Extract the [X, Y] coordinate from the center of the cell holding the provided text.  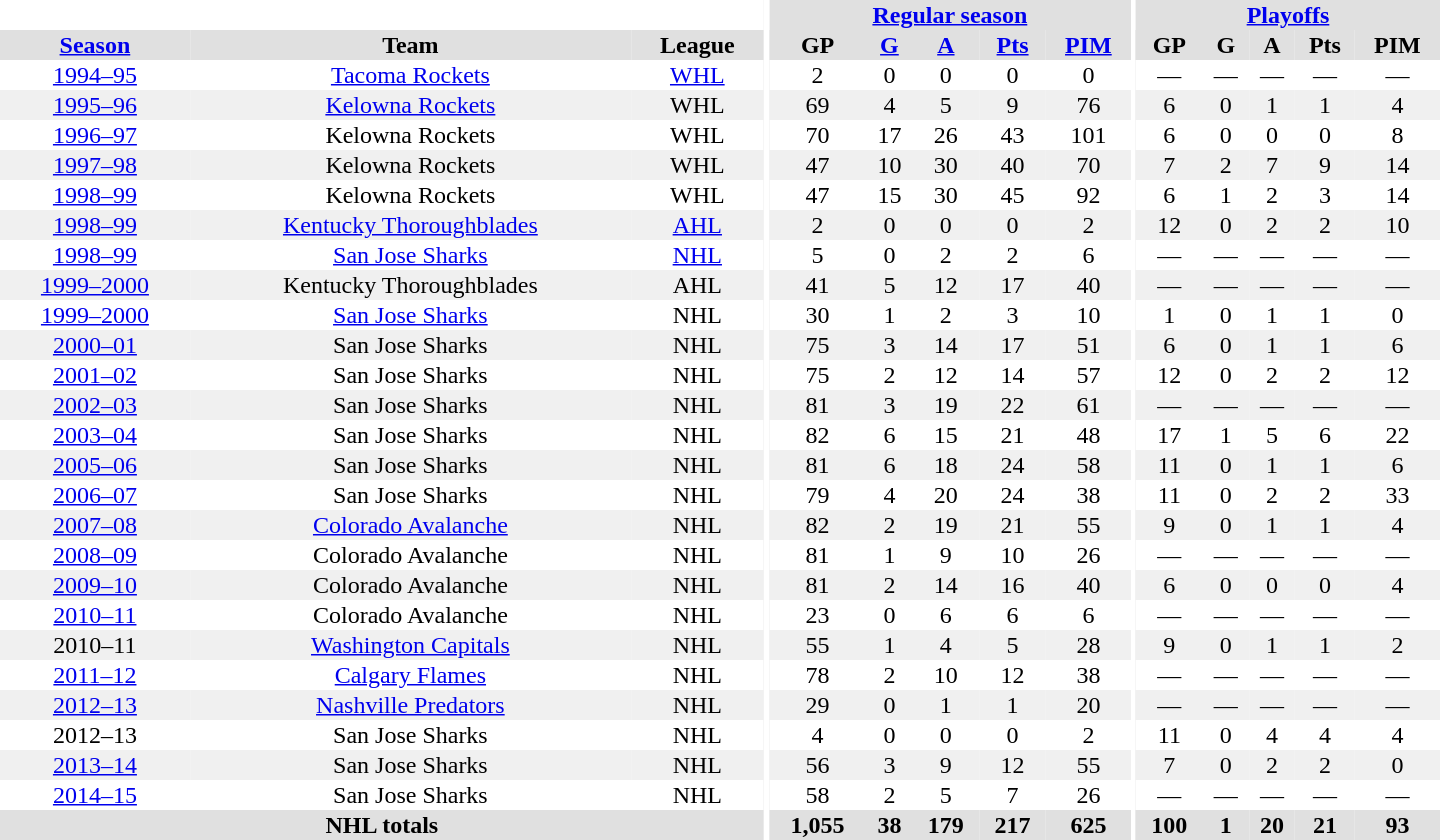
79 [818, 495]
2000–01 [95, 345]
18 [946, 465]
2014–15 [95, 795]
2001–02 [95, 375]
43 [1012, 135]
625 [1088, 825]
179 [946, 825]
Washington Capitals [410, 645]
League [698, 45]
8 [1398, 135]
1995–96 [95, 105]
2013–14 [95, 765]
Nashville Predators [410, 705]
2007–08 [95, 525]
78 [818, 675]
28 [1088, 645]
48 [1088, 435]
2002–03 [95, 405]
76 [1088, 105]
2003–04 [95, 435]
2009–10 [95, 585]
Tacoma Rockets [410, 75]
45 [1012, 195]
41 [818, 285]
217 [1012, 825]
57 [1088, 375]
Regular season [950, 15]
23 [818, 615]
1997–98 [95, 165]
16 [1012, 585]
2011–12 [95, 675]
100 [1170, 825]
33 [1398, 495]
1,055 [818, 825]
Playoffs [1288, 15]
93 [1398, 825]
29 [818, 705]
51 [1088, 345]
92 [1088, 195]
NHL totals [382, 825]
61 [1088, 405]
Season [95, 45]
101 [1088, 135]
1994–95 [95, 75]
56 [818, 765]
1996–97 [95, 135]
2008–09 [95, 555]
2005–06 [95, 465]
2006–07 [95, 495]
69 [818, 105]
Calgary Flames [410, 675]
Team [410, 45]
